For the text-containing cell, return its midpoint in [X, Y] coordinate format. 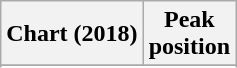
Peakposition [189, 34]
Chart (2018) [72, 34]
